Identify which cell holds the provided text, then report its [X, Y] central coordinate. 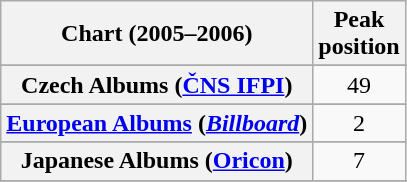
2 [359, 123]
Chart (2005–2006) [157, 34]
Peakposition [359, 34]
Japanese Albums (Oricon) [157, 161]
49 [359, 85]
European Albums (Billboard) [157, 123]
7 [359, 161]
Czech Albums (ČNS IFPI) [157, 85]
